Pinpoint the cell where the given text exists, returning its (X, Y) midpoint coordinate. 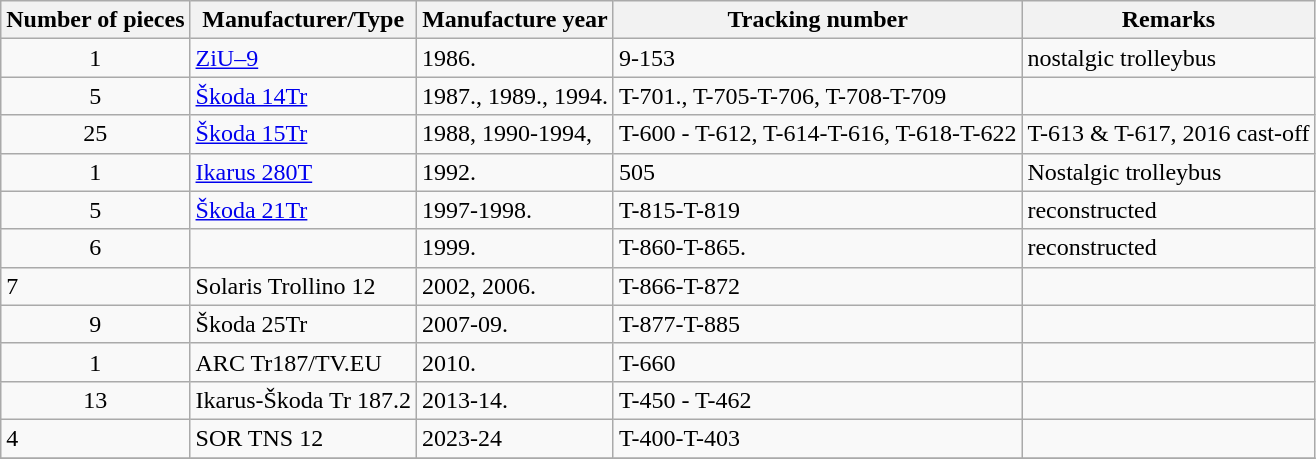
Solaris Trollino 12 (303, 286)
nostalgic trolleybus (1168, 58)
Ikarus-Škoda Tr 187.2 (303, 400)
25 (96, 134)
T-877-T-885 (817, 324)
1986. (514, 58)
2013-14. (514, 400)
T-660 (817, 362)
T-450 - T-462 (817, 400)
1999. (514, 248)
T-600 - T-612, T-614-T-616, T-618-T-622 (817, 134)
1988, 1990-1994, (514, 134)
1992. (514, 172)
2002, 2006. (514, 286)
Manufacturer/Type (303, 20)
9 (96, 324)
Remarks (1168, 20)
1997-1998. (514, 210)
Tracking number (817, 20)
T-400-T-403 (817, 438)
4 (96, 438)
ARC Tr187/TV.EU (303, 362)
9-153 (817, 58)
T-815-T-819 (817, 210)
T-701., T-705-T-706, T-708-T-709 (817, 96)
2023-24 (514, 438)
7 (96, 286)
2007-09. (514, 324)
Škoda 14Tr (303, 96)
Nostalgic trolleybus (1168, 172)
Ikarus 280T (303, 172)
Manufacture year (514, 20)
T-613 & T-617, 2016 cast-off (1168, 134)
2010. (514, 362)
Škoda 21Tr (303, 210)
SOR TNS 12 (303, 438)
ZiU–9 (303, 58)
Škoda 15Tr (303, 134)
1987., 1989., 1994. (514, 96)
T-860-T-865. (817, 248)
505 (817, 172)
T-866-T-872 (817, 286)
Number of pieces (96, 20)
6 (96, 248)
Škoda 25Tr (303, 324)
13 (96, 400)
